Return the [x, y] coordinate for the center point of the cell that contains the specified text.  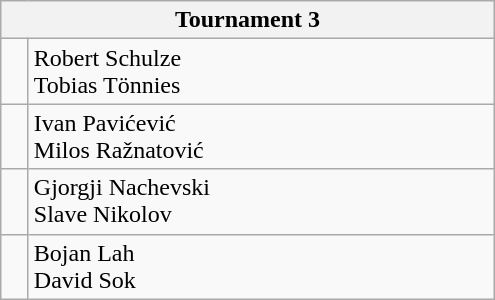
Robert SchulzeTobias Tönnies [261, 72]
Tournament 3 [248, 20]
Gjorgji NachevskiSlave Nikolov [261, 202]
Ivan PavićevićMilos Ražnatović [261, 136]
Bojan LahDavid Sok [261, 266]
